Provide the [x, y] coordinate of the cell's center where the given text is located.  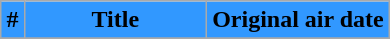
# [12, 20]
Title [116, 20]
Original air date [298, 20]
